From the cell containing the given text, extract its center point as (X, Y) coordinate. 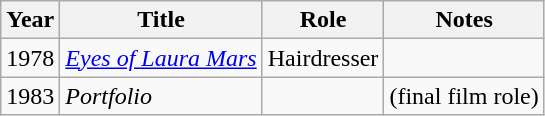
Title (161, 20)
1983 (30, 96)
Year (30, 20)
Hairdresser (323, 58)
1978 (30, 58)
Notes (464, 20)
Eyes of Laura Mars (161, 58)
Role (323, 20)
Portfolio (161, 96)
(final film role) (464, 96)
